Detect which cell encompasses the target text, then output its (x, y) center coordinate. 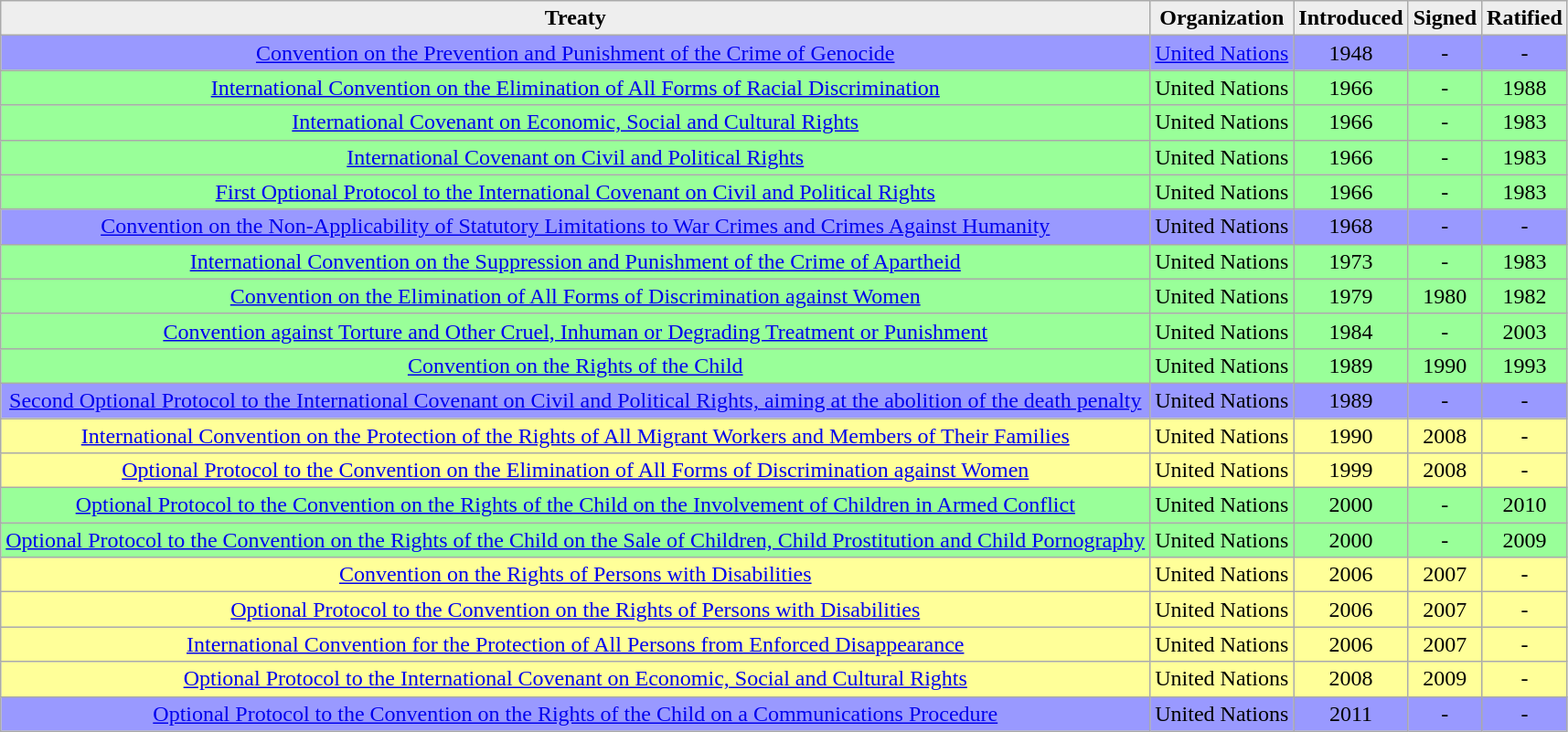
Optional Protocol to the Convention on the Rights of the Child on a Communications Procedure (576, 714)
Second Optional Protocol to the International Covenant on Civil and Political Rights, aiming at the abolition of the death penalty (576, 400)
1968 (1351, 227)
1993 (1525, 366)
Optional Protocol to the International Covenant on Economic, Social and Cultural Rights (576, 679)
Signed (1445, 18)
International Convention on the Protection of the Rights of All Migrant Workers and Members of Their Families (576, 436)
1973 (1351, 261)
1999 (1351, 471)
Convention against Torture and Other Cruel, Inhuman or Degrading Treatment or Punishment (576, 331)
Optional Protocol to the Convention on the Rights of the Child on the Involvement of Children in Armed Conflict (576, 505)
Treaty (576, 18)
Organization (1221, 18)
1948 (1351, 53)
Optional Protocol to the Convention on the Elimination of All Forms of Discrimination against Women (576, 471)
1982 (1525, 296)
International Covenant on Civil and Political Rights (576, 157)
Convention on the Rights of the Child (576, 366)
2011 (1351, 714)
International Convention on the Suppression and Punishment of the Crime of Apartheid (576, 261)
2003 (1525, 331)
2010 (1525, 505)
International Covenant on Economic, Social and Cultural Rights (576, 122)
Convention on the Rights of Persons with Disabilities (576, 575)
International Convention on the Elimination of All Forms of Racial Discrimination (576, 88)
Ratified (1525, 18)
First Optional Protocol to the International Covenant on Civil and Political Rights (576, 192)
Introduced (1351, 18)
1979 (1351, 296)
1988 (1525, 88)
Optional Protocol to the Convention on the Rights of Persons with Disabilities (576, 610)
1984 (1351, 331)
International Convention for the Protection of All Persons from Enforced Disappearance (576, 644)
Optional Protocol to the Convention on the Rights of the Child on the Sale of Children, Child Prostitution and Child Pornography (576, 540)
1980 (1445, 296)
Convention on the Elimination of All Forms of Discrimination against Women (576, 296)
Convention on the Non-Applicability of Statutory Limitations to War Crimes and Crimes Against Humanity (576, 227)
Convention on the Prevention and Punishment of the Crime of Genocide (576, 53)
